Output the [X, Y] coordinate of the center of the cell containing the given text.  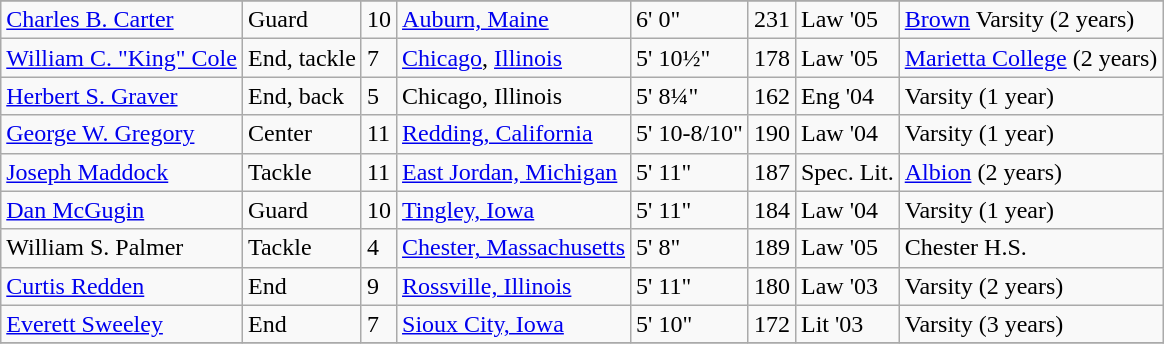
Chester, Massachusetts [514, 248]
5' 10" [690, 324]
4 [378, 248]
190 [772, 134]
180 [772, 286]
Tingley, Iowa [514, 210]
East Jordan, Michigan [514, 172]
189 [772, 248]
End, tackle [302, 58]
Lit '03 [847, 324]
5' 10½" [690, 58]
Brown Varsity (2 years) [1031, 20]
Chester H.S. [1031, 248]
231 [772, 20]
Eng '04 [847, 96]
Sioux City, Iowa [514, 324]
Everett Sweeley [122, 324]
184 [772, 210]
Herbert S. Graver [122, 96]
178 [772, 58]
Center [302, 134]
9 [378, 286]
Curtis Redden [122, 286]
Redding, California [514, 134]
Auburn, Maine [514, 20]
End, back [302, 96]
Law '03 [847, 286]
5' 8¼" [690, 96]
Spec. Lit. [847, 172]
Varsity (2 years) [1031, 286]
5' 10-8/10" [690, 134]
George W. Gregory [122, 134]
Rossville, Illinois [514, 286]
Varsity (3 years) [1031, 324]
187 [772, 172]
Marietta College (2 years) [1031, 58]
6' 0" [690, 20]
Charles B. Carter [122, 20]
William C. "King" Cole [122, 58]
William S. Palmer [122, 248]
Dan McGugin [122, 210]
172 [772, 324]
5 [378, 96]
Albion (2 years) [1031, 172]
Joseph Maddock [122, 172]
162 [772, 96]
5' 8" [690, 248]
